Capture the cell that displays the provided text and extract its (x, y) central coordinate. 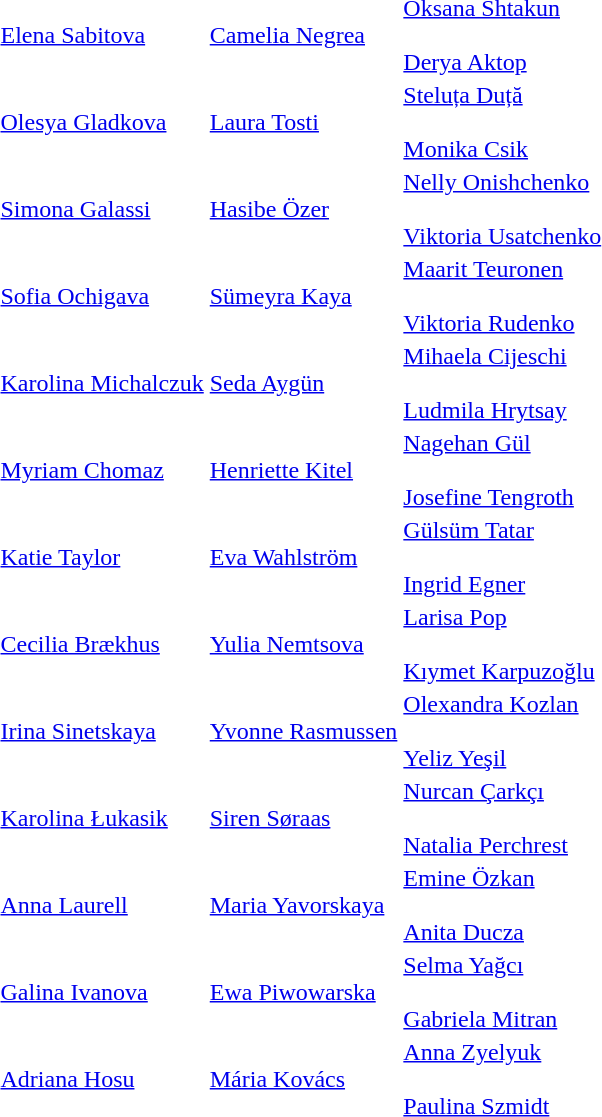
Laura Tosti (304, 122)
Siren Søraas (304, 818)
Eva Wahlström (304, 557)
Hasibe Özer (304, 209)
Sümeyra Kaya (304, 296)
Seda Aygün (304, 383)
Yulia Nemtsova (304, 644)
Ewa Piwowarska (304, 992)
Maria Yavorskaya (304, 905)
Yvonne Rasmussen (304, 731)
Henriette Kitel (304, 470)
